For the text-containing cell, return its midpoint in [x, y] coordinate format. 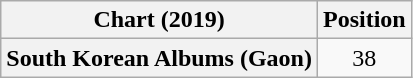
Chart (2019) [160, 20]
38 [364, 58]
Position [364, 20]
South Korean Albums (Gaon) [160, 58]
